Detect which cell encompasses the target text, then output its (X, Y) center coordinate. 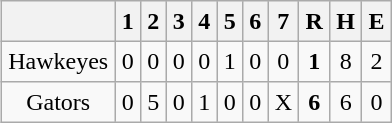
R (314, 21)
8 (346, 61)
Gators (58, 102)
4 (204, 21)
E (377, 21)
3 (179, 21)
7 (284, 21)
Hawkeyes (58, 61)
X (284, 102)
H (346, 21)
